Output the (X, Y) coordinate of the center of the cell containing the given text.  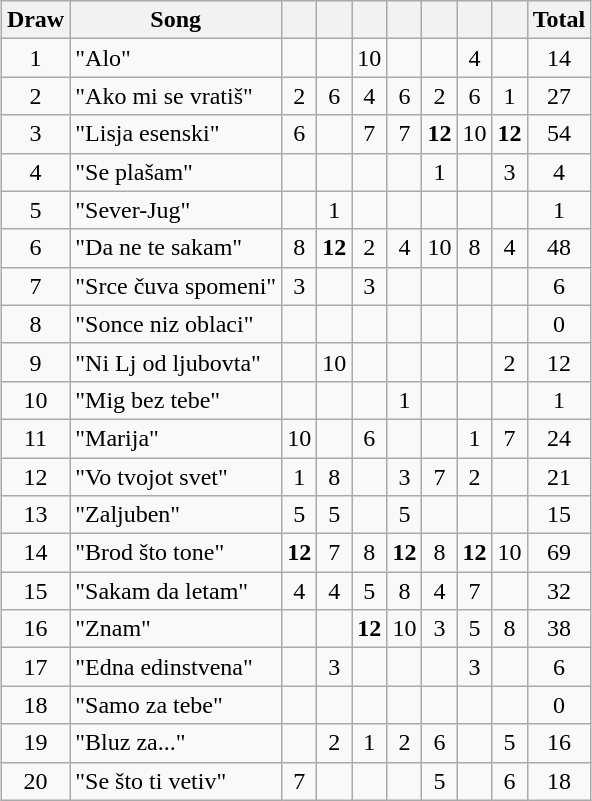
"Ako mi se vratiš" (176, 96)
21 (559, 477)
"Sever-Jug" (176, 210)
54 (559, 134)
"Znam" (176, 629)
"Zaljuben" (176, 515)
Total (559, 20)
"Ni Lj od ljubovta" (176, 362)
69 (559, 553)
24 (559, 438)
11 (35, 438)
27 (559, 96)
"Brod što tone" (176, 553)
19 (35, 743)
"Marija" (176, 438)
"Alo" (176, 58)
"Vo tvojot svet" (176, 477)
32 (559, 591)
"Sakam da letam" (176, 591)
"Bluz za..." (176, 743)
"Srce čuva spomeni" (176, 286)
48 (559, 248)
"Se što ti vetiv" (176, 781)
"Se plašam" (176, 172)
"Samo za tebe" (176, 705)
17 (35, 667)
"Edna edinstvena" (176, 667)
"Da ne te sakam" (176, 248)
20 (35, 781)
"Lisja esenski" (176, 134)
Draw (35, 20)
9 (35, 362)
"Sonce niz oblaci" (176, 324)
Song (176, 20)
"Mig bez tebe" (176, 400)
13 (35, 515)
38 (559, 629)
